For the text-containing cell, return its midpoint in (x, y) coordinate format. 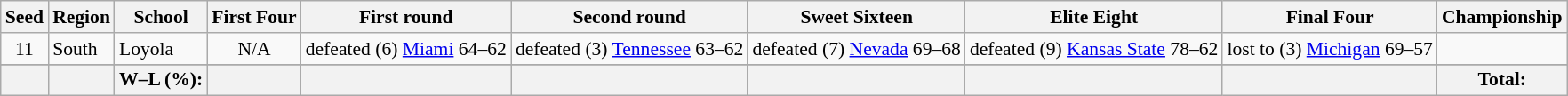
N/A (254, 49)
Final Four (1330, 17)
School (161, 17)
Championship (1502, 17)
Sweet Sixteen (856, 17)
W–L (%): (161, 80)
South (82, 49)
defeated (7) Nevada 69–68 (856, 49)
defeated (6) Miami 64–62 (406, 49)
Region (82, 17)
Total: (1502, 80)
Seed (25, 17)
lost to (3) Michigan 69–57 (1330, 49)
defeated (9) Kansas State 78–62 (1093, 49)
Second round (629, 17)
Elite Eight (1093, 17)
11 (25, 49)
First Four (254, 17)
First round (406, 17)
Loyola (161, 49)
defeated (3) Tennessee 63–62 (629, 49)
